Search for the cell housing the specified text and yield its (x, y) center coordinate. 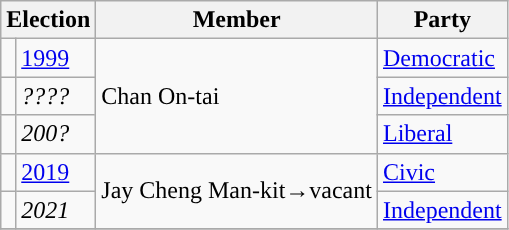
Party (442, 20)
2021 (56, 210)
200? (56, 134)
Civic (442, 172)
???? (56, 96)
Chan On-tai (237, 96)
2019 (56, 172)
Liberal (442, 134)
Jay Cheng Man-kit→vacant (237, 191)
Member (237, 20)
1999 (56, 58)
Democratic (442, 58)
Election (48, 20)
